Identify which cell holds the provided text, then report its [X, Y] central coordinate. 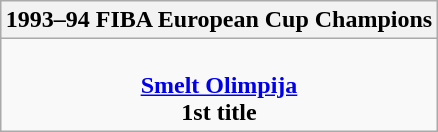
Smelt Olimpija 1st title [218, 85]
1993–94 FIBA European Cup Champions [218, 20]
